Scan for the cell matching the given text and deliver its (x, y) coordinate at center. 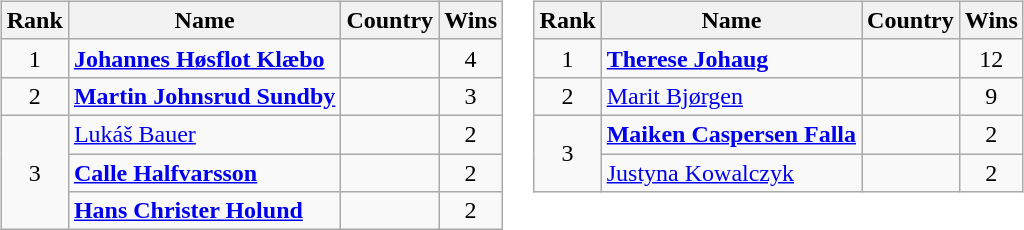
Justyna Kowalczyk (731, 173)
Maiken Caspersen Falla (731, 134)
9 (991, 96)
Marit Bjørgen (731, 96)
Lukáš Bauer (204, 134)
12 (991, 58)
Calle Halfvarsson (204, 173)
4 (471, 58)
Martin Johnsrud Sundby (204, 96)
Johannes Høsflot Klæbo (204, 58)
Therese Johaug (731, 58)
Hans Christer Holund (204, 211)
